Identify which cell holds the provided text, then report its [x, y] central coordinate. 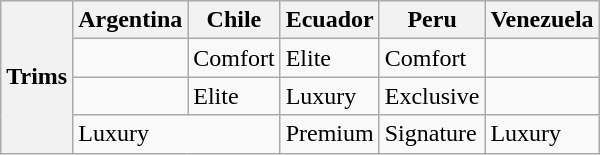
Chile [234, 20]
Ecuador [330, 20]
Peru [432, 20]
Argentina [130, 20]
Trims [37, 77]
Signature [432, 134]
Premium [330, 134]
Exclusive [432, 96]
Venezuela [542, 20]
